Output the [X, Y] coordinate of the center of the cell containing the given text.  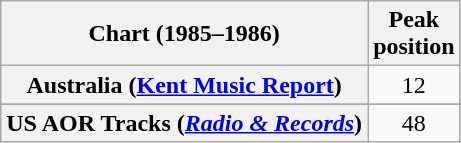
Australia (Kent Music Report) [184, 85]
48 [414, 123]
US AOR Tracks (Radio & Records) [184, 123]
Peakposition [414, 34]
12 [414, 85]
Chart (1985–1986) [184, 34]
